Locate the cell with the specified text and output its (X, Y) center coordinate. 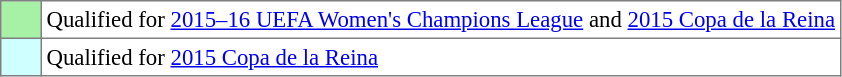
Qualified for 2015–16 UEFA Women's Champions League and 2015 Copa de la Reina (440, 20)
Qualified for 2015 Copa de la Reina (440, 57)
